Output the [x, y] coordinate of the center of the cell containing the given text.  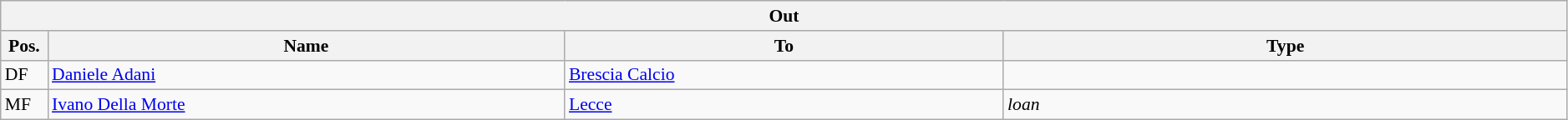
MF [24, 105]
Type [1285, 46]
To [784, 46]
Out [784, 16]
loan [1285, 105]
Brescia Calcio [784, 75]
Daniele Adani [306, 75]
Lecce [784, 105]
DF [24, 75]
Pos. [24, 46]
Ivano Della Morte [306, 105]
Name [306, 46]
